Extract the (X, Y) coordinate from the center of the cell holding the provided text.  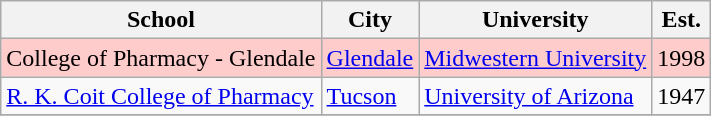
1947 (682, 96)
College of Pharmacy - Glendale (161, 58)
City (370, 20)
R. K. Coit College of Pharmacy (161, 96)
University (536, 20)
Glendale (370, 58)
Est. (682, 20)
School (161, 20)
1998 (682, 58)
Midwestern University (536, 58)
University of Arizona (536, 96)
Tucson (370, 96)
